For the text-containing cell, return its midpoint in [X, Y] coordinate format. 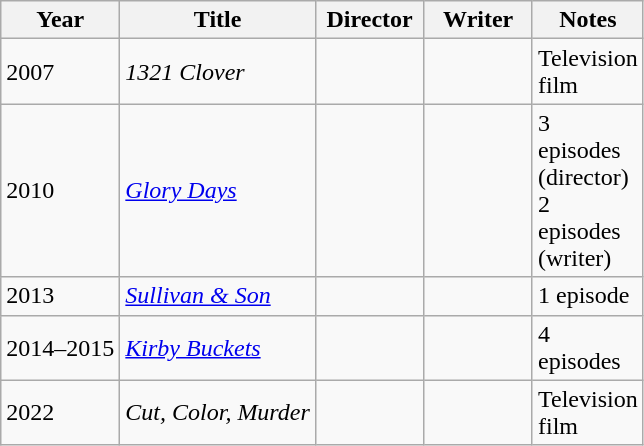
Glory Days [218, 190]
2007 [60, 72]
Writer [478, 20]
1321 Clover [218, 72]
2014–2015 [60, 348]
Director [370, 20]
Year [60, 20]
Title [218, 20]
Cut, Color, Murder [218, 412]
Sullivan & Son [218, 296]
2010 [60, 190]
4 episodes [588, 348]
2022 [60, 412]
3 episodes (director)2 episodes (writer) [588, 190]
1 episode [588, 296]
Kirby Buckets [218, 348]
Notes [588, 20]
2013 [60, 296]
